Output the [x, y] coordinate of the center of the cell containing the given text.  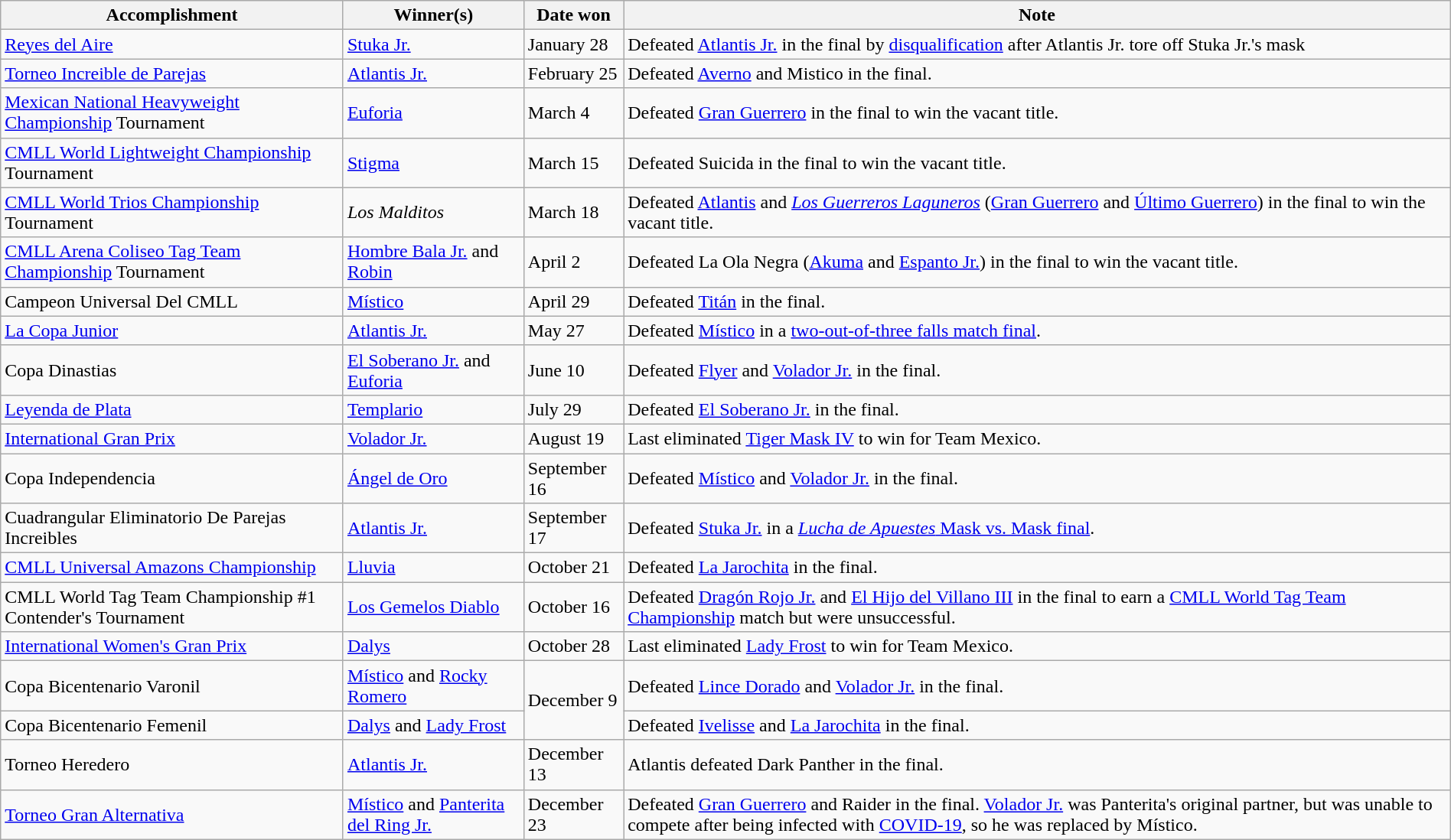
Místico and Panterita del Ring Jr. [433, 814]
Defeated La Jarochita in the final. [1038, 568]
CMLL World Lightweight Championship Tournament [172, 162]
October 21 [573, 568]
Torneo Increible de Parejas [172, 73]
Defeated Ivelisse and La Jarochita in the final. [1038, 725]
March 15 [573, 162]
International Gran Prix [172, 438]
Reyes del Aire [172, 44]
October 28 [573, 646]
June 10 [573, 370]
Dalys [433, 646]
Defeated Averno and Mistico in the final. [1038, 73]
Defeated Gran Guerrero in the final to win the vacant title. [1038, 113]
Hombre Bala Jr. and Robin [433, 262]
CMLL World Trios Championship Tournament [172, 213]
July 29 [573, 409]
Místico [433, 301]
Defeated Titán in the final. [1038, 301]
March 4 [573, 113]
Stigma [433, 162]
International Women's Gran Prix [172, 646]
March 18 [573, 213]
Note [1038, 15]
December 13 [573, 765]
La Copa Junior [172, 330]
Campeon Universal Del CMLL [172, 301]
Last eliminated Lady Frost to win for Team Mexico. [1038, 646]
Torneo Heredero [172, 765]
Mexican National Heavyweight Championship Tournament [172, 113]
Defeated Místico in a two-out-of-three falls match final. [1038, 330]
Copa Independencia [172, 477]
Defeated Atlantis and Los Guerreros Laguneros (Gran Guerrero and Último Guerrero) in the final to win the vacant title. [1038, 213]
Místico and Rocky Romero [433, 685]
Lluvia [433, 568]
Defeated Dragón Rojo Jr. and El Hijo del Villano III in the final to earn a CMLL World Tag Team Championship match but were unsuccessful. [1038, 607]
Leyenda de Plata [172, 409]
Defeated Stuka Jr. in a Lucha de Apuestes Mask vs. Mask final. [1038, 528]
Accomplishment [172, 15]
Ángel de Oro [433, 477]
CMLL Arena Coliseo Tag Team Championship Tournament [172, 262]
January 28 [573, 44]
August 19 [573, 438]
February 25 [573, 73]
December 23 [573, 814]
October 16 [573, 607]
December 9 [573, 701]
Volador Jr. [433, 438]
CMLL Universal Amazons Championship [172, 568]
Defeated Atlantis Jr. in the final by disqualification after Atlantis Jr. tore off Stuka Jr.'s mask [1038, 44]
April 29 [573, 301]
Copa Dinastias [172, 370]
Euforia [433, 113]
Winner(s) [433, 15]
Dalys and Lady Frost [433, 725]
Los Malditos [433, 213]
Date won [573, 15]
September 16 [573, 477]
Defeated La Ola Negra (Akuma and Espanto Jr.) in the final to win the vacant title. [1038, 262]
Templario [433, 409]
May 27 [573, 330]
Cuadrangular Eliminatorio De Parejas Increibles [172, 528]
Last eliminated Tiger Mask IV to win for Team Mexico. [1038, 438]
April 2 [573, 262]
Los Gemelos Diablo [433, 607]
Torneo Gran Alternativa [172, 814]
Defeated Místico and Volador Jr. in the final. [1038, 477]
Copa Bicentenario Varonil [172, 685]
Copa Bicentenario Femenil [172, 725]
Defeated Flyer and Volador Jr. in the final. [1038, 370]
Defeated Suicida in the final to win the vacant title. [1038, 162]
September 17 [573, 528]
Atlantis defeated Dark Panther in the final. [1038, 765]
El Soberano Jr. and Euforia [433, 370]
Defeated Lince Dorado and Volador Jr. in the final. [1038, 685]
CMLL World Tag Team Championship #1 Contender's Tournament [172, 607]
Defeated El Soberano Jr. in the final. [1038, 409]
Stuka Jr. [433, 44]
